Extract the (X, Y) coordinate from the center of the cell holding the provided text.  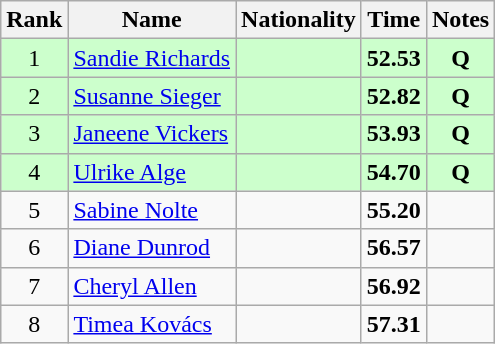
Ulrike Alge (152, 172)
Nationality (299, 20)
56.92 (394, 286)
5 (34, 210)
Name (152, 20)
1 (34, 58)
8 (34, 324)
Janeene Vickers (152, 134)
Cheryl Allen (152, 286)
6 (34, 248)
Notes (460, 20)
3 (34, 134)
52.53 (394, 58)
55.20 (394, 210)
4 (34, 172)
52.82 (394, 96)
56.57 (394, 248)
54.70 (394, 172)
Timea Kovács (152, 324)
Time (394, 20)
57.31 (394, 324)
Rank (34, 20)
7 (34, 286)
53.93 (394, 134)
Sandie Richards (152, 58)
Susanne Sieger (152, 96)
Diane Dunrod (152, 248)
2 (34, 96)
Sabine Nolte (152, 210)
